For the text-containing cell, return its midpoint in (x, y) coordinate format. 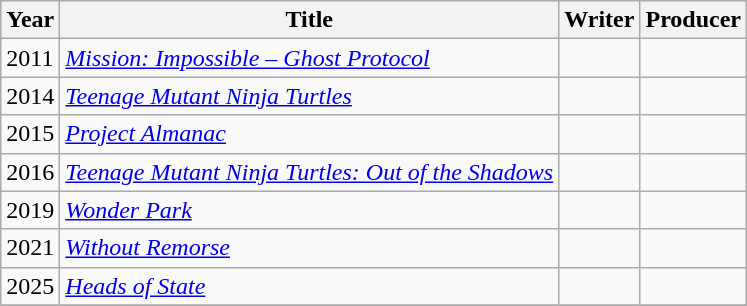
Without Remorse (310, 248)
2021 (30, 248)
2011 (30, 58)
Mission: Impossible – Ghost Protocol (310, 58)
Teenage Mutant Ninja Turtles: Out of the Shadows (310, 172)
Teenage Mutant Ninja Turtles (310, 96)
Writer (600, 20)
2015 (30, 134)
2014 (30, 96)
Project Almanac (310, 134)
2016 (30, 172)
Wonder Park (310, 210)
2025 (30, 286)
Title (310, 20)
2019 (30, 210)
Heads of State (310, 286)
Producer (694, 20)
Year (30, 20)
